Locate the cell with the specified text and output its [X, Y] center coordinate. 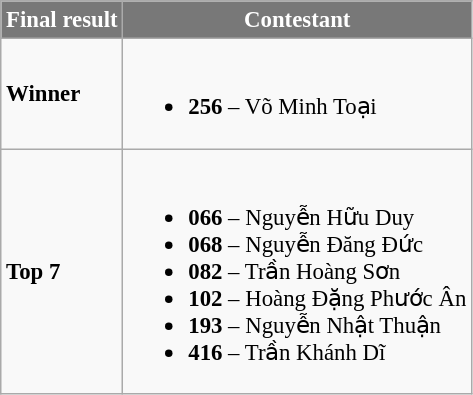
Final result [62, 20]
Winner [62, 94]
Top 7 [62, 272]
256 – Võ Minh Toại [298, 94]
Contestant [298, 20]
066 – Nguyễn Hữu Duy068 – Nguyễn Đăng Đức082 – Trần Hoàng Sơn102 – Hoàng Đặng Phước Ân193 – Nguyễn Nhật Thuận416 – Trần Khánh Dĩ [298, 272]
